Determine the [x, y] coordinate at the center of the cell enclosing the given text.  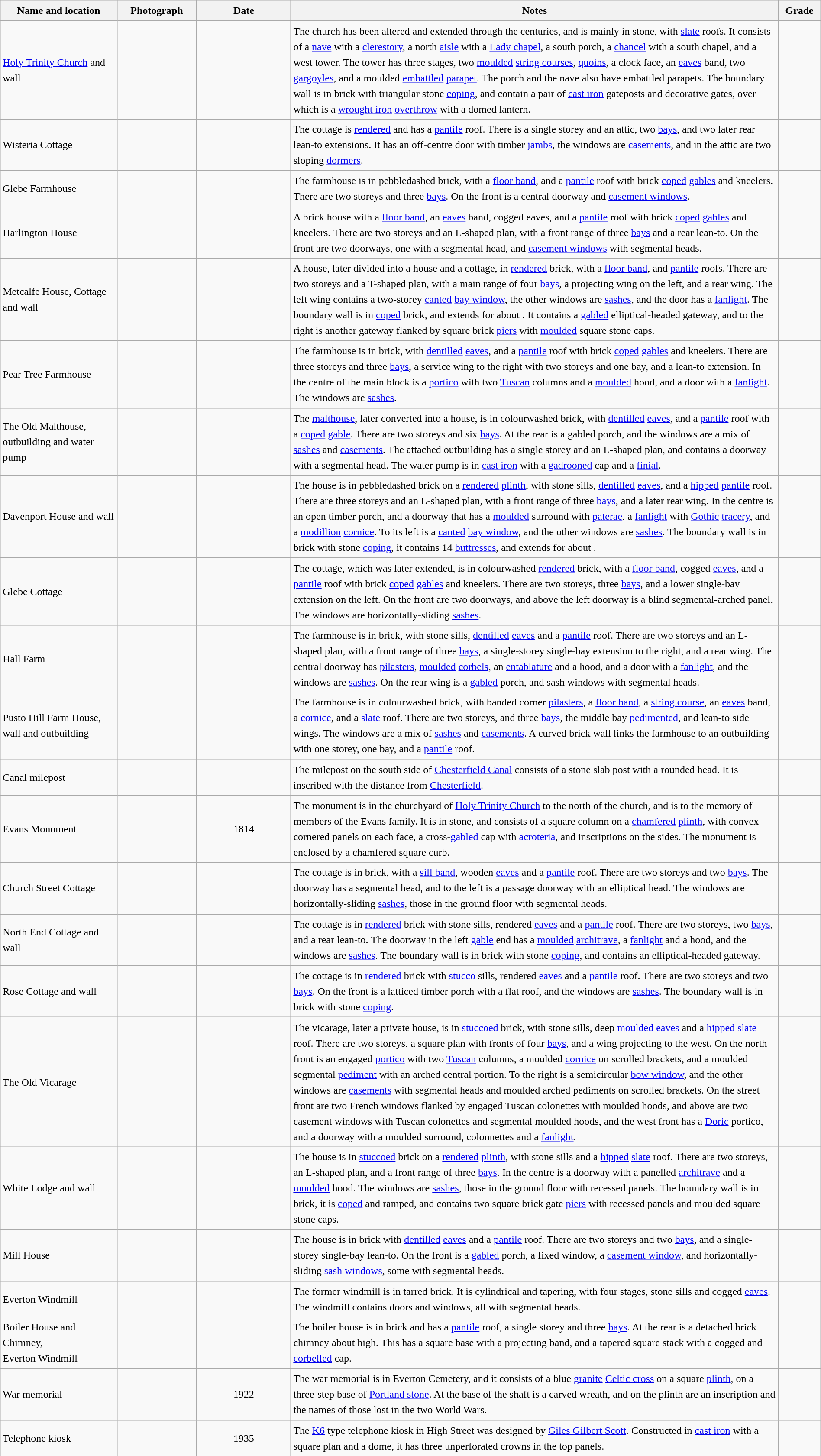
Pear Tree Farmhouse [59, 374]
Holy Trinity Church and wall [59, 70]
Canal milepost [59, 778]
Glebe Farmhouse [59, 189]
North End Cottage and wall [59, 940]
White Lodge and wall [59, 1188]
War memorial [59, 1395]
The Old Vicarage [59, 1082]
Photograph [157, 10]
Glebe Cottage [59, 592]
1935 [244, 1438]
Boiler House and Chimney,Everton Windmill [59, 1343]
1814 [244, 829]
Metcalfe House, Cottage and wall [59, 300]
Davenport House and wall [59, 516]
Grade [799, 10]
Harlington House [59, 232]
Evans Monument [59, 829]
Pusto Hill Farm House, wall and outbuilding [59, 726]
1922 [244, 1395]
Date [244, 10]
Mill House [59, 1255]
The Old Malthouse, outbuilding and water pump [59, 442]
Rose Cottage and wall [59, 992]
Church Street Cottage [59, 889]
Telephone kiosk [59, 1438]
Everton Windmill [59, 1299]
Notes [534, 10]
Wisteria Cottage [59, 145]
Hall Farm [59, 658]
Name and location [59, 10]
